Output the [x, y] coordinate of the center of the cell containing the given text.  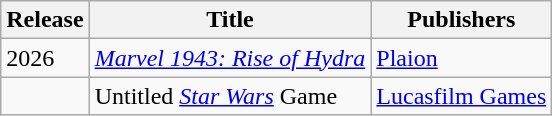
Plaion [462, 58]
Title [230, 20]
Lucasfilm Games [462, 96]
Release [45, 20]
Marvel 1943: Rise of Hydra [230, 58]
2026 [45, 58]
Publishers [462, 20]
Untitled Star Wars Game [230, 96]
